Extract the (X, Y) coordinate from the center of the cell holding the provided text.  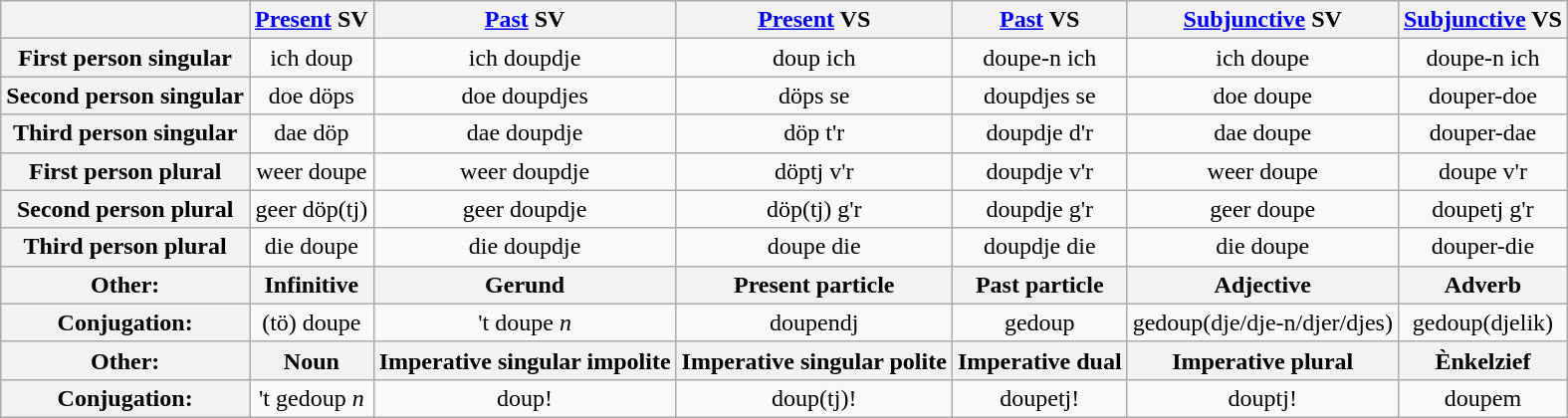
Third person singular (125, 133)
Second person singular (125, 96)
douptj! (1262, 398)
ich doup (313, 58)
doup! (525, 398)
geer döp(tj) (313, 209)
gedoup(djelik) (1482, 322)
Imperative plural (1262, 360)
Imperative dual (1039, 360)
Past SV (525, 20)
doupdje die (1039, 247)
doupetj! (1039, 398)
dae doupe (1262, 133)
gedoup(dje/dje-n/djer/djes) (1262, 322)
weer doupdje (525, 171)
Ènkelzief (1482, 360)
Gerund (525, 285)
doupdje v'r (1039, 171)
die doupdje (525, 247)
Present VS (814, 20)
ich doupe (1262, 58)
douper-doe (1482, 96)
dae döp (313, 133)
Second person plural (125, 209)
Imperative singular polite (814, 360)
doe doupdjes (525, 96)
döps se (814, 96)
Subjunctive SV (1262, 20)
Imperative singular impolite (525, 360)
doupetj g'r (1482, 209)
doe döps (313, 96)
't gedoup n (313, 398)
geer doupdje (525, 209)
Present SV (313, 20)
Infinitive (313, 285)
doup ich (814, 58)
douper-die (1482, 247)
doupdje d'r (1039, 133)
(tö) doupe (313, 322)
doupem (1482, 398)
döp(tj) g'r (814, 209)
döp t'r (814, 133)
doupdjes se (1039, 96)
't doupe n (525, 322)
gedoup (1039, 322)
doupe v'r (1482, 171)
Adverb (1482, 285)
Past particle (1039, 285)
Past VS (1039, 20)
ich doupdje (525, 58)
doup(tj)! (814, 398)
Adjective (1262, 285)
First person singular (125, 58)
Subjunctive VS (1482, 20)
Present particle (814, 285)
Noun (313, 360)
douper-dae (1482, 133)
doupendj (814, 322)
döptj v'r (814, 171)
dae doupdje (525, 133)
First person plural (125, 171)
geer doupe (1262, 209)
doe doupe (1262, 96)
doupdje g'r (1039, 209)
Third person plural (125, 247)
doupe die (814, 247)
